Return the [x, y] coordinate for the center point of the cell that contains the specified text.  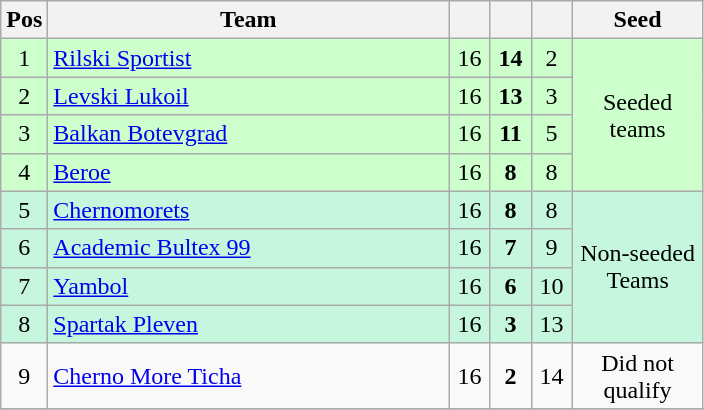
11 [510, 134]
Seeded teams [638, 115]
Pos [24, 20]
Team [248, 20]
Cherno More Ticha [248, 376]
Balkan Botevgrad [248, 134]
Rilski Sportist [248, 58]
Academic Bultex 99 [248, 248]
1 [24, 58]
Non-seeded Teams [638, 267]
4 [24, 172]
Did not qualify [638, 376]
Yambol [248, 286]
Seed [638, 20]
Levski Lukoil [248, 96]
Beroe [248, 172]
10 [552, 286]
Chernomorets [248, 210]
Spartak Pleven [248, 324]
